Search for the cell housing the specified text and yield its [x, y] center coordinate. 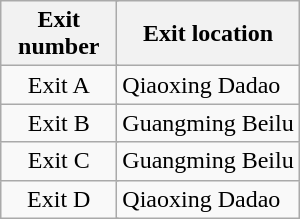
Exit B [59, 123]
Exit location [208, 34]
Exit A [59, 85]
Exit D [59, 199]
Exit C [59, 161]
Exit number [59, 34]
